Find where the given text appears and provide that cell's center as (x, y) coordinate. 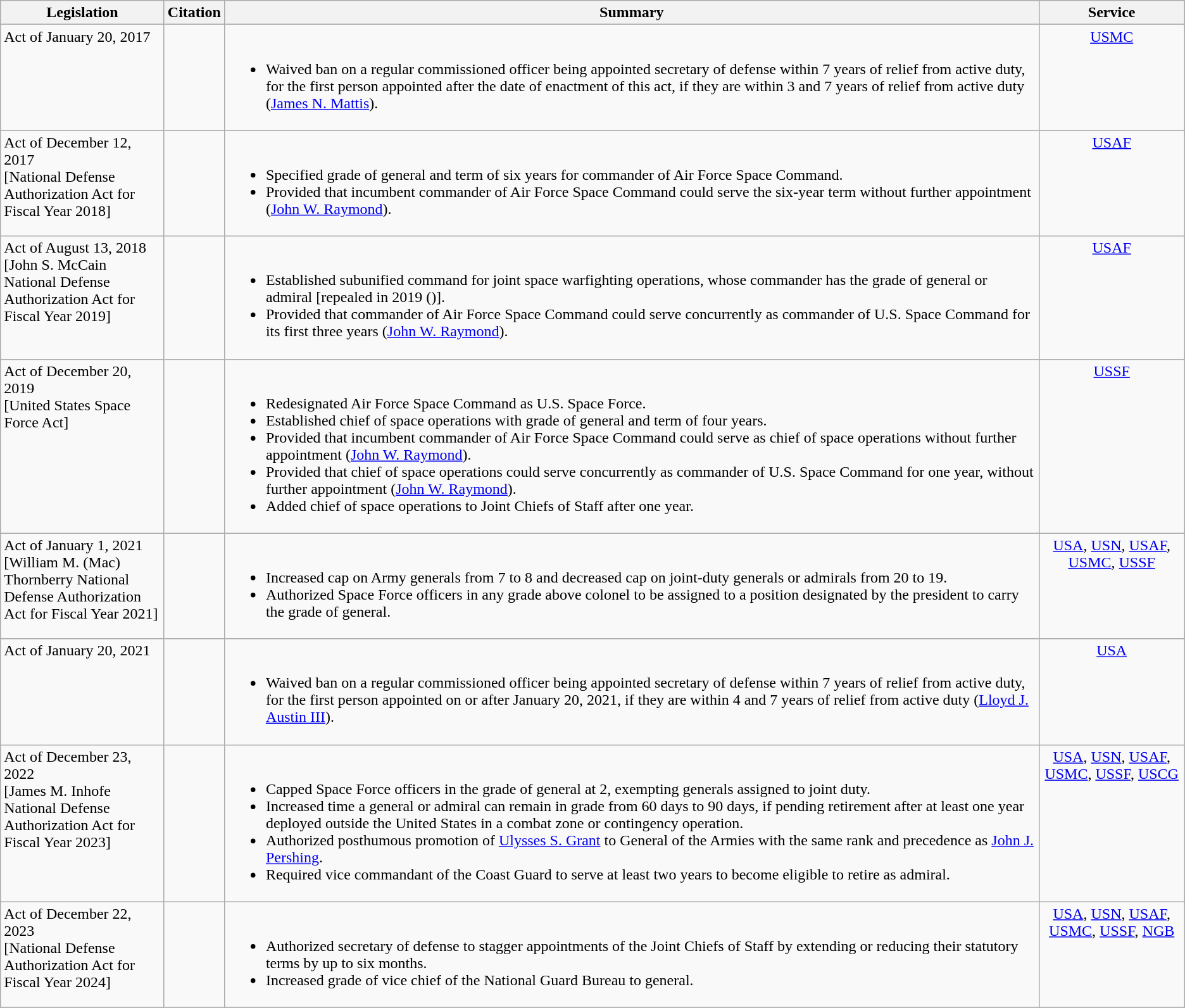
USSF (1112, 446)
Act of January 20, 2021 (82, 691)
Act of December 12, 2017[National Defense Authorization Act for Fiscal Year 2018] (82, 184)
Act of January 1, 2021[William M. (Mac) Thornberry National Defense Authorization Act for Fiscal Year 2021] (82, 586)
Legislation (82, 13)
USA, USN, USAF, USMC, USSF, NGB (1112, 955)
USA (1112, 691)
USA, USN, USAF, USMC, USSF (1112, 586)
Citation (194, 13)
Act of August 13, 2018[John S. McCain National Defense Authorization Act for Fiscal Year 2019] (82, 298)
Service (1112, 13)
Act of December 23, 2022[James M. Inhofe National Defense Authorization Act for Fiscal Year 2023] (82, 823)
Act of December 20, 2019[United States Space Force Act] (82, 446)
Summary (632, 13)
USMC (1112, 77)
Act of January 20, 2017 (82, 77)
USA, USN, USAF, USMC, USSF, USCG (1112, 823)
Act of December 22, 2023[National Defense Authorization Act for Fiscal Year 2024] (82, 955)
